Search for the cell housing the specified text and yield its [x, y] center coordinate. 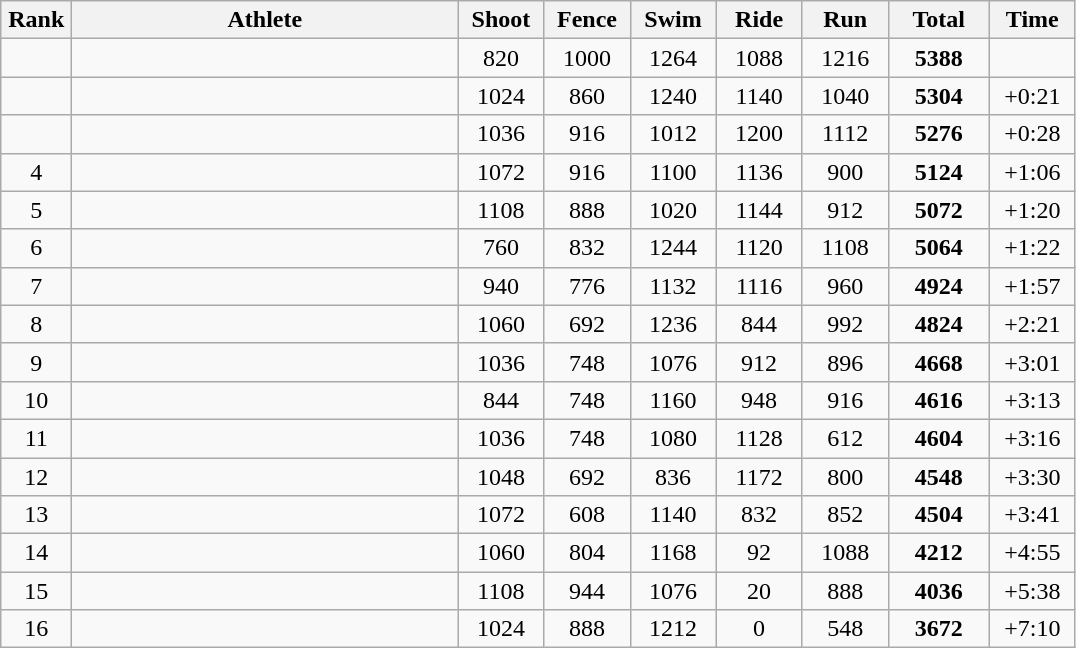
1172 [759, 477]
4548 [938, 477]
+5:38 [1032, 591]
Ride [759, 20]
1132 [673, 286]
Run [845, 20]
4824 [938, 324]
1120 [759, 248]
+4:55 [1032, 553]
+7:10 [1032, 629]
1000 [587, 58]
940 [501, 286]
1144 [759, 210]
7 [36, 286]
+3:41 [1032, 515]
1244 [673, 248]
15 [36, 591]
9 [36, 362]
612 [845, 438]
852 [845, 515]
Swim [673, 20]
+1:22 [1032, 248]
4668 [938, 362]
4604 [938, 438]
+1:06 [1032, 172]
800 [845, 477]
11 [36, 438]
+3:16 [1032, 438]
+3:01 [1032, 362]
900 [845, 172]
5124 [938, 172]
4036 [938, 591]
992 [845, 324]
5072 [938, 210]
836 [673, 477]
1040 [845, 96]
1112 [845, 134]
948 [759, 400]
4504 [938, 515]
14 [36, 553]
+0:21 [1032, 96]
944 [587, 591]
+2:21 [1032, 324]
8 [36, 324]
5388 [938, 58]
5304 [938, 96]
5 [36, 210]
1236 [673, 324]
Time [1032, 20]
1080 [673, 438]
16 [36, 629]
0 [759, 629]
10 [36, 400]
5064 [938, 248]
Total [938, 20]
1012 [673, 134]
1216 [845, 58]
+3:30 [1032, 477]
+0:28 [1032, 134]
92 [759, 553]
4616 [938, 400]
860 [587, 96]
1240 [673, 96]
3672 [938, 629]
4212 [938, 553]
12 [36, 477]
1100 [673, 172]
13 [36, 515]
1128 [759, 438]
776 [587, 286]
1160 [673, 400]
1020 [673, 210]
760 [501, 248]
1264 [673, 58]
6 [36, 248]
20 [759, 591]
4 [36, 172]
1168 [673, 553]
Athlete [265, 20]
+3:13 [1032, 400]
+1:57 [1032, 286]
Shoot [501, 20]
1048 [501, 477]
4924 [938, 286]
804 [587, 553]
1212 [673, 629]
1200 [759, 134]
896 [845, 362]
548 [845, 629]
1136 [759, 172]
608 [587, 515]
1116 [759, 286]
Rank [36, 20]
Fence [587, 20]
820 [501, 58]
960 [845, 286]
+1:20 [1032, 210]
5276 [938, 134]
